Output the [X, Y] coordinate of the center of the cell containing the given text.  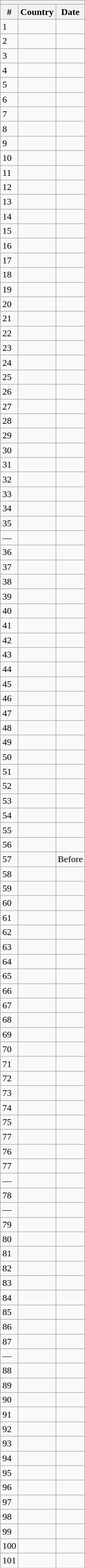
65 [9, 976]
14 [9, 216]
55 [9, 830]
75 [9, 1122]
28 [9, 421]
18 [9, 275]
83 [9, 1283]
54 [9, 815]
17 [9, 260]
9 [9, 143]
34 [9, 509]
36 [9, 552]
59 [9, 889]
89 [9, 1385]
Date [70, 12]
73 [9, 1093]
60 [9, 903]
80 [9, 1239]
51 [9, 772]
92 [9, 1429]
3 [9, 56]
26 [9, 392]
88 [9, 1371]
# [9, 12]
40 [9, 611]
96 [9, 1487]
1 [9, 26]
6 [9, 99]
86 [9, 1327]
Country [37, 12]
37 [9, 567]
57 [9, 859]
87 [9, 1342]
67 [9, 1005]
33 [9, 494]
84 [9, 1297]
78 [9, 1195]
100 [9, 1546]
2 [9, 41]
56 [9, 844]
30 [9, 450]
Before [70, 859]
91 [9, 1414]
90 [9, 1400]
8 [9, 129]
4 [9, 70]
31 [9, 465]
20 [9, 304]
49 [9, 742]
10 [9, 158]
69 [9, 1034]
76 [9, 1152]
50 [9, 757]
64 [9, 962]
16 [9, 246]
23 [9, 348]
29 [9, 436]
12 [9, 187]
45 [9, 684]
74 [9, 1107]
68 [9, 1020]
62 [9, 932]
79 [9, 1224]
13 [9, 202]
66 [9, 991]
81 [9, 1254]
41 [9, 625]
61 [9, 918]
63 [9, 947]
7 [9, 114]
35 [9, 523]
11 [9, 172]
27 [9, 406]
44 [9, 669]
95 [9, 1473]
42 [9, 640]
39 [9, 596]
22 [9, 333]
82 [9, 1268]
21 [9, 319]
32 [9, 479]
38 [9, 582]
43 [9, 655]
47 [9, 713]
5 [9, 85]
15 [9, 231]
46 [9, 699]
70 [9, 1049]
24 [9, 362]
72 [9, 1078]
71 [9, 1064]
93 [9, 1444]
101 [9, 1560]
94 [9, 1458]
19 [9, 289]
85 [9, 1312]
25 [9, 377]
53 [9, 801]
99 [9, 1531]
97 [9, 1502]
58 [9, 874]
52 [9, 786]
98 [9, 1517]
48 [9, 728]
